Capture the cell that displays the provided text and extract its [X, Y] central coordinate. 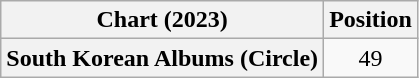
Position [371, 20]
49 [371, 58]
Chart (2023) [162, 20]
South Korean Albums (Circle) [162, 58]
